Detect which cell encompasses the target text, then output its [X, Y] center coordinate. 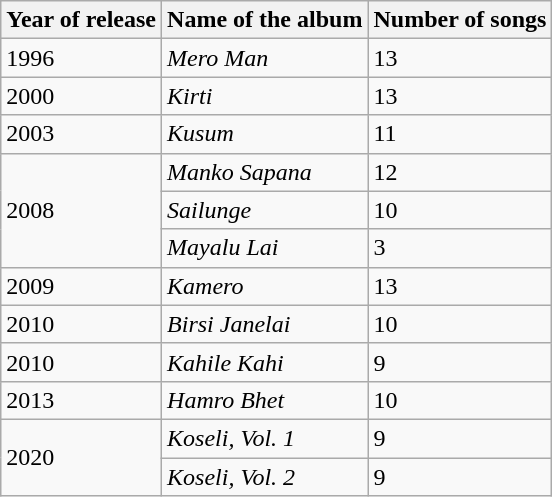
Birsi Janelai [265, 324]
Kahile Kahi [265, 362]
Year of release [82, 20]
2009 [82, 286]
Kirti [265, 96]
Koseli, Vol. 2 [265, 477]
Sailunge [265, 210]
Mero Man [265, 58]
12 [460, 172]
2003 [82, 134]
Name of the album [265, 20]
Koseli, Vol. 1 [265, 438]
Manko Sapana [265, 172]
2020 [82, 457]
1996 [82, 58]
3 [460, 248]
Hamro Bhet [265, 400]
Mayalu Lai [265, 248]
2000 [82, 96]
Kamero [265, 286]
Kusum [265, 134]
2013 [82, 400]
Number of songs [460, 20]
2008 [82, 210]
11 [460, 134]
